Search for the cell housing the specified text and yield its [X, Y] center coordinate. 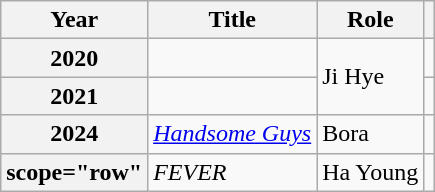
Bora [370, 134]
scope="row" [74, 172]
Handsome Guys [232, 134]
2021 [74, 96]
Title [232, 20]
Role [370, 20]
Year [74, 20]
2024 [74, 134]
Ji Hye [370, 77]
Ha Young [370, 172]
2020 [74, 58]
FEVER [232, 172]
